Return [x, y] of the center of cell containing provided text 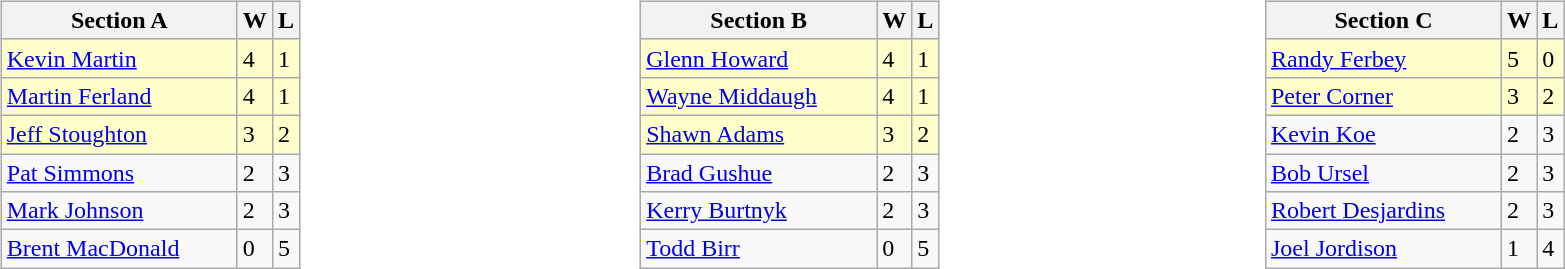
Joel Jordison [1383, 249]
Pat Simmons [119, 173]
Jeff Stoughton [119, 134]
Section C [1383, 20]
Brent MacDonald [119, 249]
Kerry Burtnyk [759, 211]
Randy Ferbey [1383, 58]
Kevin Martin [119, 58]
Shawn Adams [759, 134]
Wayne Middaugh [759, 96]
Section A [119, 20]
Martin Ferland [119, 96]
Section B [759, 20]
Brad Gushue [759, 173]
Bob Ursel [1383, 173]
Kevin Koe [1383, 134]
Robert Desjardins [1383, 211]
Peter Corner [1383, 96]
Glenn Howard [759, 58]
Todd Birr [759, 249]
Mark Johnson [119, 211]
